Search for the cell housing the specified text and yield its (X, Y) center coordinate. 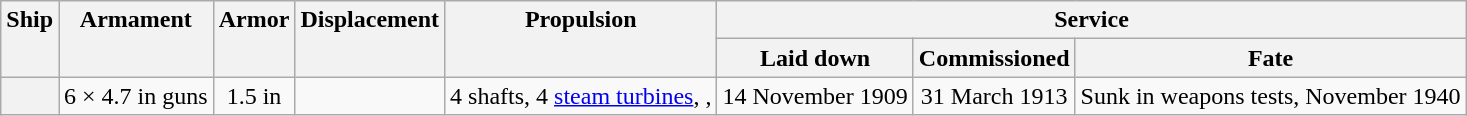
Sunk in weapons tests, November 1940 (1270, 96)
6 × 4.7 in guns (136, 96)
14 November 1909 (815, 96)
Displacement (370, 39)
Armor (254, 39)
Service (1092, 20)
Propulsion (581, 39)
Commissioned (994, 58)
4 shafts, 4 steam turbines, , (581, 96)
Armament (136, 39)
1.5 in (254, 96)
31 March 1913 (994, 96)
Ship (30, 39)
Fate (1270, 58)
Laid down (815, 58)
